Capture the cell that displays the provided text and extract its (X, Y) central coordinate. 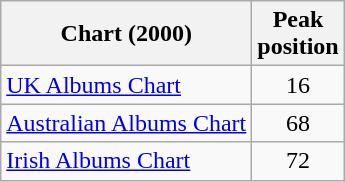
Chart (2000) (126, 34)
Peakposition (298, 34)
Australian Albums Chart (126, 123)
68 (298, 123)
72 (298, 161)
UK Albums Chart (126, 85)
16 (298, 85)
Irish Albums Chart (126, 161)
